From the cell containing the given text, extract its center point as (X, Y) coordinate. 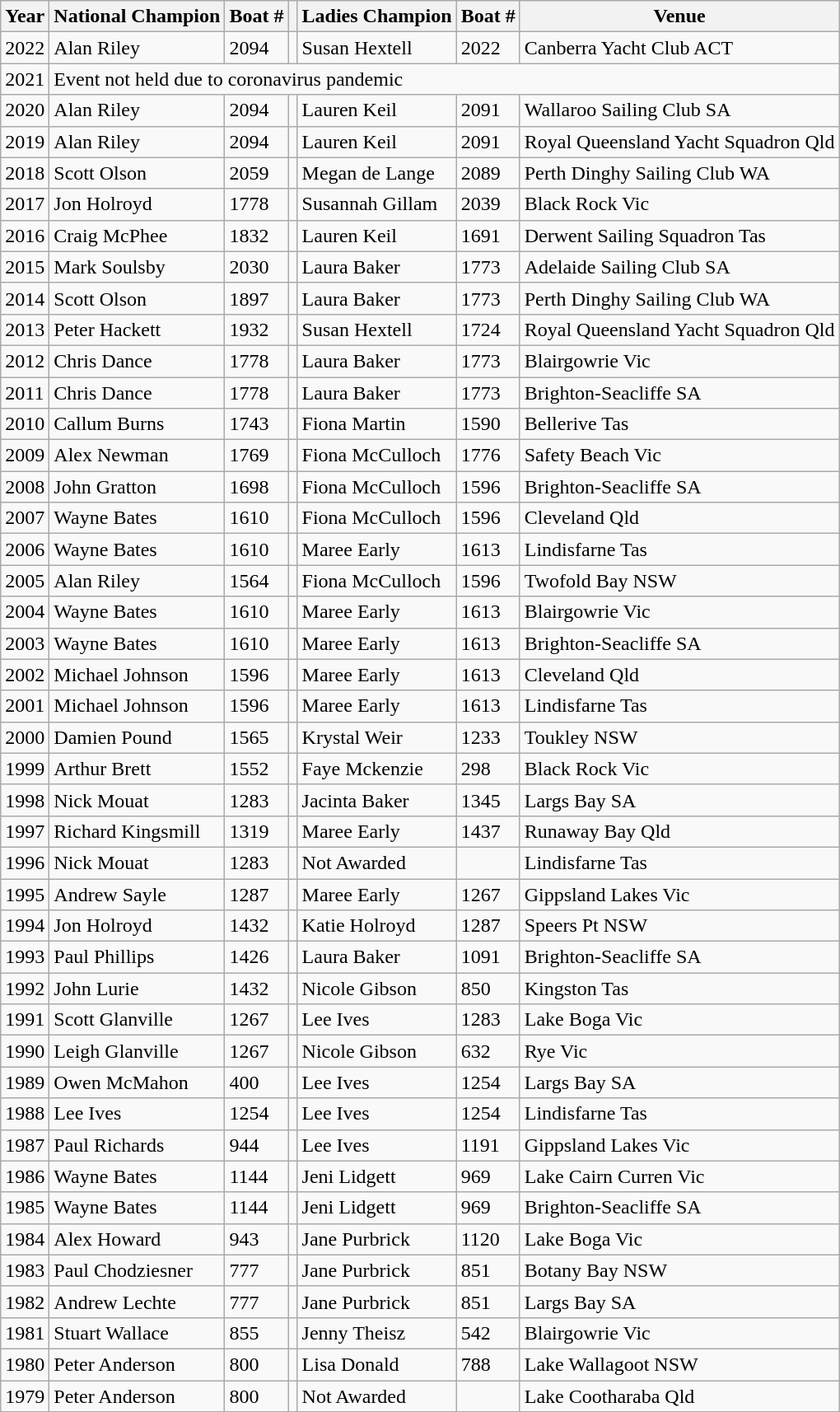
1724 (488, 330)
2030 (257, 267)
1993 (25, 957)
Venue (679, 16)
1980 (25, 1364)
Kingston Tas (679, 989)
Runaway Bay Qld (679, 831)
1997 (25, 831)
855 (257, 1333)
1897 (257, 298)
Alex Howard (137, 1239)
Safety Beach Vic (679, 456)
2000 (25, 737)
1698 (257, 487)
Lake Wallagoot NSW (679, 1364)
2002 (25, 675)
Arthur Brett (137, 769)
943 (257, 1239)
1989 (25, 1082)
Lake Cootharaba Qld (679, 1396)
2003 (25, 643)
1345 (488, 800)
Megan de Lange (377, 173)
1776 (488, 456)
Derwent Sailing Squadron Tas (679, 236)
2039 (488, 204)
1552 (257, 769)
2007 (25, 518)
Katie Holroyd (377, 926)
2021 (25, 79)
1982 (25, 1302)
Lisa Donald (377, 1364)
1987 (25, 1145)
2009 (25, 456)
Leigh Glanville (137, 1051)
John Lurie (137, 989)
2089 (488, 173)
2016 (25, 236)
1981 (25, 1333)
Bellerive Tas (679, 424)
Andrew Lechte (137, 1302)
1769 (257, 456)
Botany Bay NSW (679, 1270)
2014 (25, 298)
Susannah Gillam (377, 204)
1992 (25, 989)
Callum Burns (137, 424)
1120 (488, 1239)
1998 (25, 800)
2011 (25, 393)
Toukley NSW (679, 737)
1565 (257, 737)
944 (257, 1145)
1996 (25, 863)
Alex Newman (137, 456)
2017 (25, 204)
1091 (488, 957)
1832 (257, 236)
2005 (25, 581)
Paul Richards (137, 1145)
Paul Chodziesner (137, 1270)
1743 (257, 424)
1986 (25, 1176)
Fiona Martin (377, 424)
John Gratton (137, 487)
1590 (488, 424)
Richard Kingsmill (137, 831)
2013 (25, 330)
632 (488, 1051)
298 (488, 769)
National Champion (137, 16)
2012 (25, 361)
Adelaide Sailing Club SA (679, 267)
Ladies Champion (377, 16)
2020 (25, 110)
Andrew Sayle (137, 894)
2008 (25, 487)
1988 (25, 1114)
1994 (25, 926)
1999 (25, 769)
Stuart Wallace (137, 1333)
1691 (488, 236)
2015 (25, 267)
2006 (25, 549)
1983 (25, 1270)
Owen McMahon (137, 1082)
2018 (25, 173)
1991 (25, 1020)
Canberra Yacht Club ACT (679, 48)
Krystal Weir (377, 737)
1564 (257, 581)
788 (488, 1364)
1979 (25, 1396)
1233 (488, 737)
1437 (488, 831)
1984 (25, 1239)
Event not held due to coronavirus pandemic (445, 79)
Wallaroo Sailing Club SA (679, 110)
2019 (25, 142)
2059 (257, 173)
Faye Mckenzie (377, 769)
Mark Soulsby (137, 267)
1990 (25, 1051)
542 (488, 1333)
Twofold Bay NSW (679, 581)
850 (488, 989)
Craig McPhee (137, 236)
1985 (25, 1208)
Peter Hackett (137, 330)
Speers Pt NSW (679, 926)
2010 (25, 424)
1191 (488, 1145)
Paul Phillips (137, 957)
Rye Vic (679, 1051)
1426 (257, 957)
2004 (25, 612)
Jenny Theisz (377, 1333)
Jacinta Baker (377, 800)
1995 (25, 894)
Scott Glanville (137, 1020)
Damien Pound (137, 737)
Year (25, 16)
400 (257, 1082)
1319 (257, 831)
2001 (25, 706)
1932 (257, 330)
Lake Cairn Curren Vic (679, 1176)
